Find where the given text appears and provide that cell's center as (x, y) coordinate. 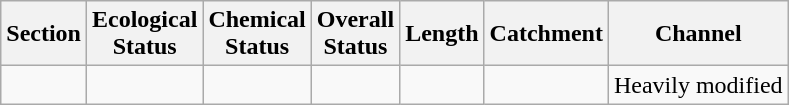
EcologicalStatus (144, 34)
Channel (698, 34)
OverallStatus (355, 34)
ChemicalStatus (257, 34)
Heavily modified (698, 85)
Length (442, 34)
Catchment (546, 34)
Section (44, 34)
